Capture the cell that displays the provided text and extract its (x, y) central coordinate. 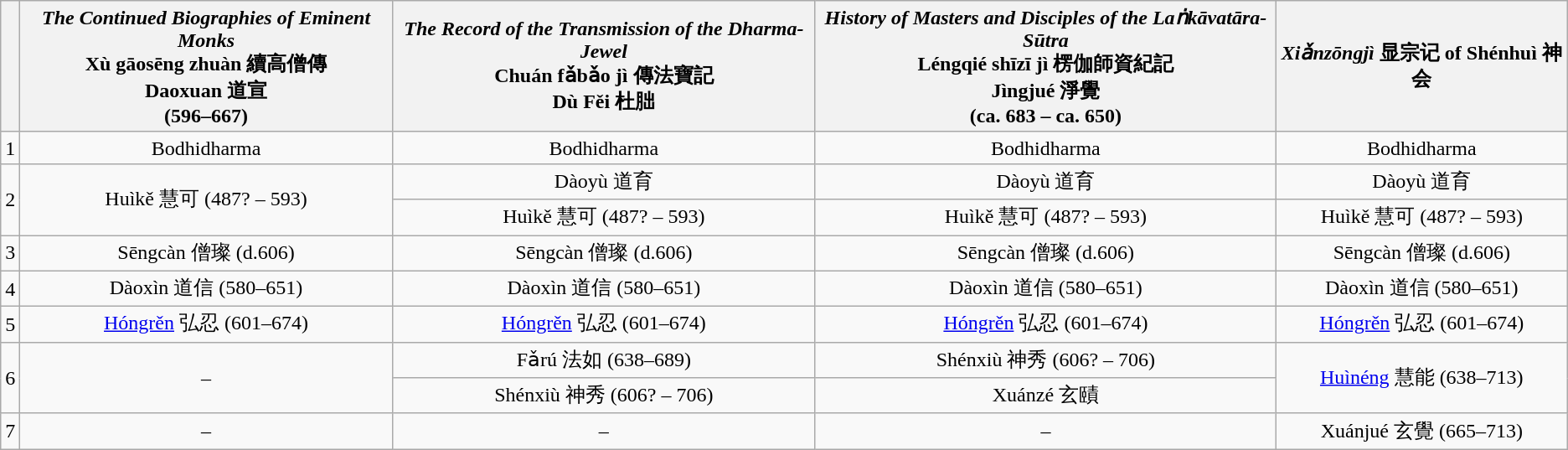
7 (10, 431)
Fǎrú 法如 (638–689) (603, 360)
4 (10, 288)
6 (10, 377)
Xuánzé 玄賾 (1045, 396)
Xiǎnzōngjì 显宗记 of Shénhuì 神会 (1421, 67)
Huìnéng 慧能 (638–713) (1421, 377)
The Record of the Transmission of the Dharma-JewelChuán fǎbǎo jì 傳法寶記Dù Fěi 杜胐 (603, 67)
History of Masters and Disciples of the Laṅkāvatāra-SūtraLéngqié shīzī jì 楞伽師資紀記Jìngjué 淨覺(ca. 683 – ca. 650) (1045, 67)
3 (10, 253)
Xuánjué 玄覺 (665–713) (1421, 431)
1 (10, 147)
5 (10, 325)
The Continued Biographies of Eminent MonksXù gāosēng zhuàn 續高僧傳Daoxuan 道宣(596–667) (206, 67)
2 (10, 199)
